Output the [x, y] coordinate of the center of the cell containing the given text.  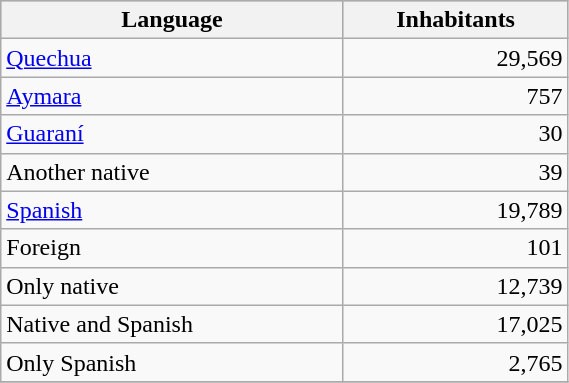
30 [456, 134]
Only native [172, 286]
19,789 [456, 210]
Only Spanish [172, 362]
Aymara [172, 96]
Native and Spanish [172, 324]
39 [456, 172]
Inhabitants [456, 20]
12,739 [456, 286]
Another native [172, 172]
101 [456, 248]
Quechua [172, 58]
Spanish [172, 210]
Language [172, 20]
17,025 [456, 324]
757 [456, 96]
Foreign [172, 248]
2,765 [456, 362]
29,569 [456, 58]
Guaraní [172, 134]
